Scan for the cell matching the given text and deliver its [X, Y] coordinate at center. 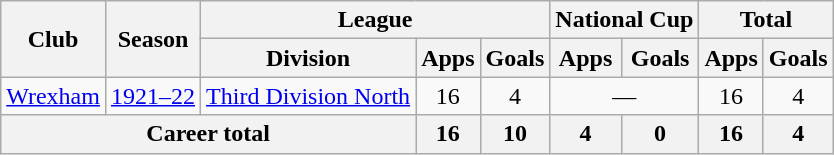
Club [54, 39]
Third Division North [308, 96]
0 [660, 134]
League [376, 20]
― [624, 96]
Division [308, 58]
National Cup [624, 20]
1921–22 [152, 96]
10 [515, 134]
Career total [208, 134]
Wrexham [54, 96]
Total [766, 20]
Season [152, 39]
